Identify which cell holds the provided text, then report its (x, y) central coordinate. 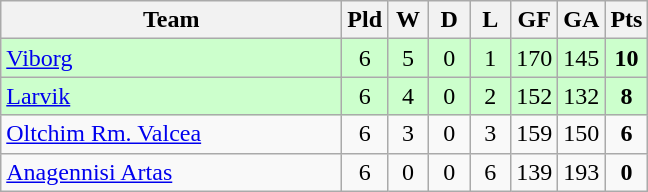
Viborg (172, 58)
159 (534, 134)
10 (626, 58)
D (450, 20)
8 (626, 96)
L (490, 20)
2 (490, 96)
170 (534, 58)
152 (534, 96)
150 (582, 134)
193 (582, 172)
139 (534, 172)
Team (172, 20)
Pts (626, 20)
132 (582, 96)
Oltchim Rm. Valcea (172, 134)
GA (582, 20)
W (408, 20)
Larvik (172, 96)
Anagennisi Artas (172, 172)
1 (490, 58)
4 (408, 96)
Pld (365, 20)
145 (582, 58)
GF (534, 20)
5 (408, 58)
